Provide the [x, y] coordinate of the cell's center where the given text is located.  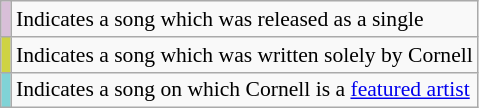
Indicates a song which was written solely by Cornell [244, 55]
Indicates a song which was released as a single [244, 19]
Indicates a song on which Cornell is a featured artist [244, 90]
